Determine the [x, y] coordinate at the center of the cell enclosing the given text.  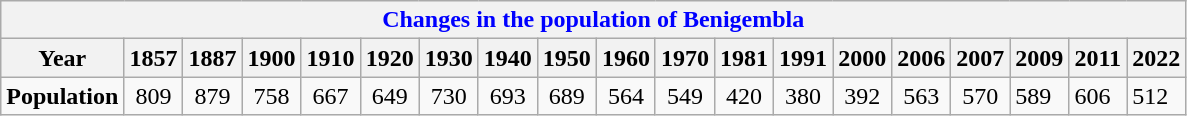
730 [448, 96]
1960 [626, 58]
758 [272, 96]
2022 [1156, 58]
809 [154, 96]
2011 [1098, 58]
589 [1040, 96]
649 [390, 96]
1991 [804, 58]
2006 [922, 58]
Population [62, 96]
1887 [212, 58]
420 [744, 96]
1900 [272, 58]
1930 [448, 58]
879 [212, 96]
570 [980, 96]
606 [1098, 96]
512 [1156, 96]
693 [508, 96]
2009 [1040, 58]
1940 [508, 58]
2000 [862, 58]
1910 [330, 58]
Changes in the population of Benigembla [594, 20]
549 [684, 96]
564 [626, 96]
380 [804, 96]
1950 [566, 58]
667 [330, 96]
1970 [684, 58]
1920 [390, 58]
2007 [980, 58]
563 [922, 96]
1857 [154, 58]
392 [862, 96]
1981 [744, 58]
Year [62, 58]
689 [566, 96]
